Capture the cell that displays the provided text and extract its [X, Y] central coordinate. 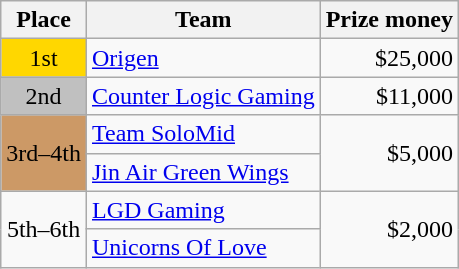
Unicorns Of Love [203, 248]
Counter Logic Gaming [203, 96]
Team SoloMid [203, 134]
Jin Air Green Wings [203, 172]
Prize money [389, 20]
$11,000 [389, 96]
1st [44, 58]
3rd–4th [44, 153]
$25,000 [389, 58]
$2,000 [389, 229]
Origen [203, 58]
$5,000 [389, 153]
LGD Gaming [203, 210]
Team [203, 20]
5th–6th [44, 229]
2nd [44, 96]
Place [44, 20]
